Locate the cell with the specified text and output its [X, Y] center coordinate. 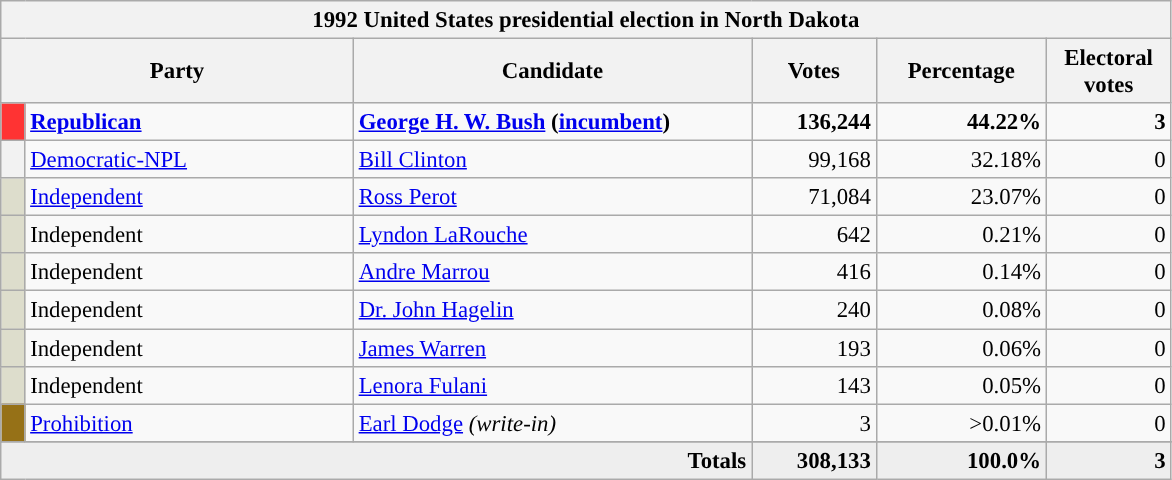
Percentage [961, 72]
Lyndon LaRouche [552, 235]
642 [814, 235]
23.07% [961, 197]
Andre Marrou [552, 273]
Republican [189, 122]
Votes [814, 72]
Democratic-NPL [189, 160]
193 [814, 348]
Party [178, 72]
136,244 [814, 122]
Candidate [552, 72]
71,084 [814, 197]
Electoral votes [1108, 72]
0.06% [961, 348]
32.18% [961, 160]
Totals [376, 460]
308,133 [814, 460]
0.08% [961, 310]
Lenora Fulani [552, 385]
100.0% [961, 460]
James Warren [552, 348]
240 [814, 310]
0.05% [961, 385]
Earl Dodge (write-in) [552, 423]
>0.01% [961, 423]
44.22% [961, 122]
416 [814, 273]
George H. W. Bush (incumbent) [552, 122]
1992 United States presidential election in North Dakota [586, 20]
99,168 [814, 160]
Dr. John Hagelin [552, 310]
0.14% [961, 273]
143 [814, 385]
Ross Perot [552, 197]
Bill Clinton [552, 160]
0.21% [961, 235]
Prohibition [189, 423]
